Return [x, y] of the center of cell containing provided text 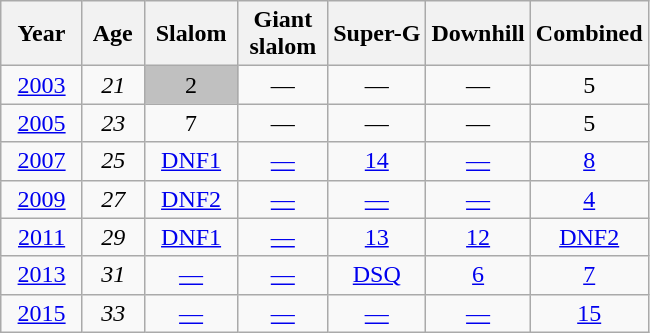
4 [589, 199]
6 [478, 275]
29 [113, 237]
Downhill [478, 34]
Age [113, 34]
2 [191, 85]
2005 [42, 123]
2009 [42, 199]
Year [42, 34]
25 [113, 161]
DSQ [377, 275]
2015 [42, 313]
13 [377, 237]
14 [377, 161]
Super-G [377, 34]
Combined [589, 34]
27 [113, 199]
21 [113, 85]
Giant slalom [283, 34]
8 [589, 161]
31 [113, 275]
2013 [42, 275]
Slalom [191, 34]
15 [589, 313]
2011 [42, 237]
33 [113, 313]
2003 [42, 85]
2007 [42, 161]
12 [478, 237]
23 [113, 123]
